For the text-containing cell, return its midpoint in (x, y) coordinate format. 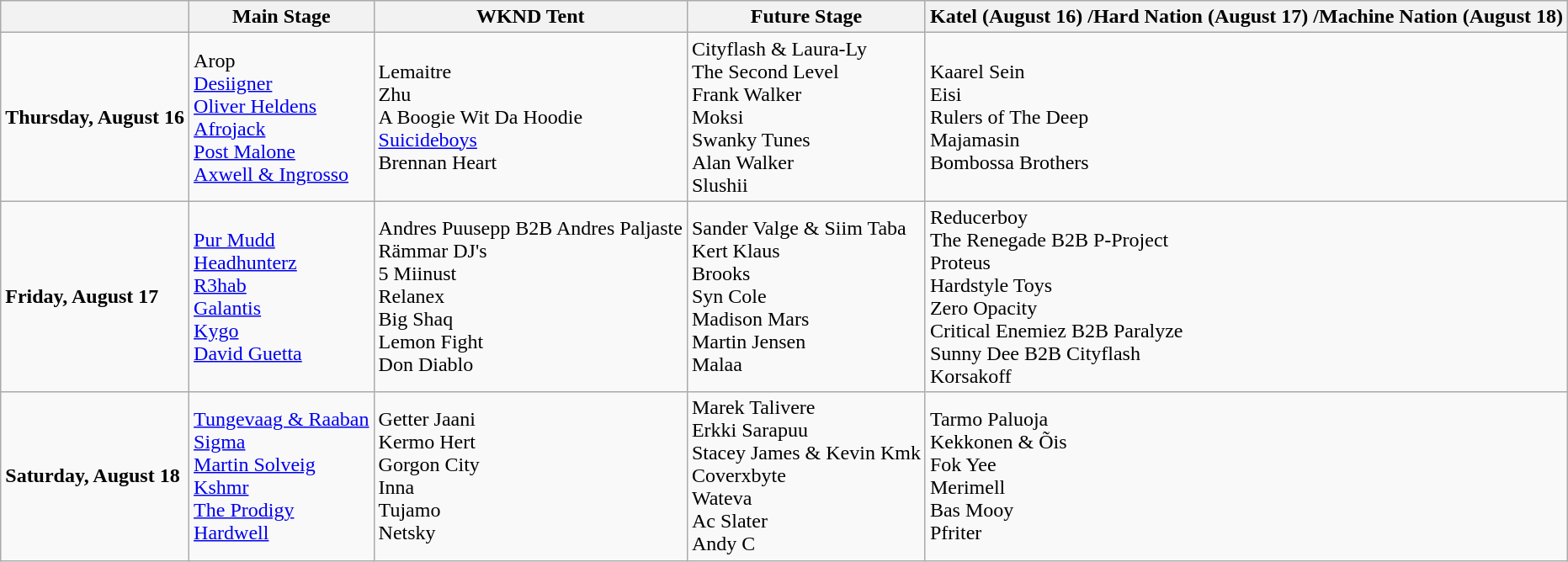
Friday, August 17 (95, 296)
Sander Valge & Siim TabaKert KlausBrooksSyn ColeMadison MarsMartin JensenMalaa (806, 296)
AropDesiignerOliver HeldensAfrojackPost MaloneAxwell & Ingrosso (281, 117)
Tungevaag & RaabanSigmaMartin SolveigKshmrThe ProdigyHardwell (281, 476)
Kaarel SeinEisiRulers of The DeepMajamasinBombossa Brothers (1246, 117)
Cityflash & Laura-LyThe Second LevelFrank WalkerMoksiSwanky TunesAlan WalkerSlushii (806, 117)
Getter JaaniKermo HertGorgon CityInnaTujamoNetsky (530, 476)
Thursday, August 16 (95, 117)
LemaitreZhuA Boogie Wit Da HoodieSuicideboysBrennan Heart (530, 117)
Katel (August 16) /Hard Nation (August 17) /Machine Nation (August 18) (1246, 17)
WKND Tent (530, 17)
Future Stage (806, 17)
ReducerboyThe Renegade B2B P-ProjectProteusHardstyle ToysZero OpacityCritical Enemiez B2B ParalyzeSunny Dee B2B CityflashKorsakoff (1246, 296)
Pur MuddHeadhunterzR3habGalantisKygoDavid Guetta (281, 296)
Andres Puusepp B2B Andres PaljasteRämmar DJ's5 MiinustRelanexBig ShaqLemon FightDon Diablo (530, 296)
Marek TalivereErkki SarapuuStacey James & Kevin KmkCoverxbyteWatevaAc SlaterAndy C (806, 476)
Tarmo PaluojaKekkonen & ÕisFok YeeMerimellBas MooyPfriter (1246, 476)
Saturday, August 18 (95, 476)
Main Stage (281, 17)
